For the text-containing cell, return its midpoint in [X, Y] coordinate format. 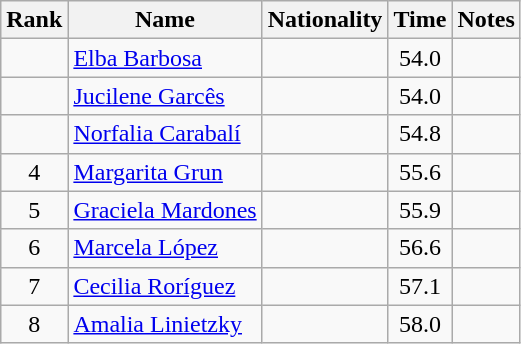
Cecilia Roríguez [165, 286]
Marcela López [165, 248]
57.1 [420, 286]
5 [34, 210]
54.8 [420, 134]
55.6 [420, 172]
Amalia Linietzky [165, 324]
56.6 [420, 248]
Time [420, 20]
Rank [34, 20]
Jucilene Garcês [165, 96]
Graciela Mardones [165, 210]
Nationality [325, 20]
4 [34, 172]
58.0 [420, 324]
55.9 [420, 210]
Elba Barbosa [165, 58]
Norfalia Carabalí [165, 134]
7 [34, 286]
6 [34, 248]
Notes [486, 20]
Margarita Grun [165, 172]
8 [34, 324]
Name [165, 20]
